Find where the given text appears and provide that cell's center as (X, Y) coordinate. 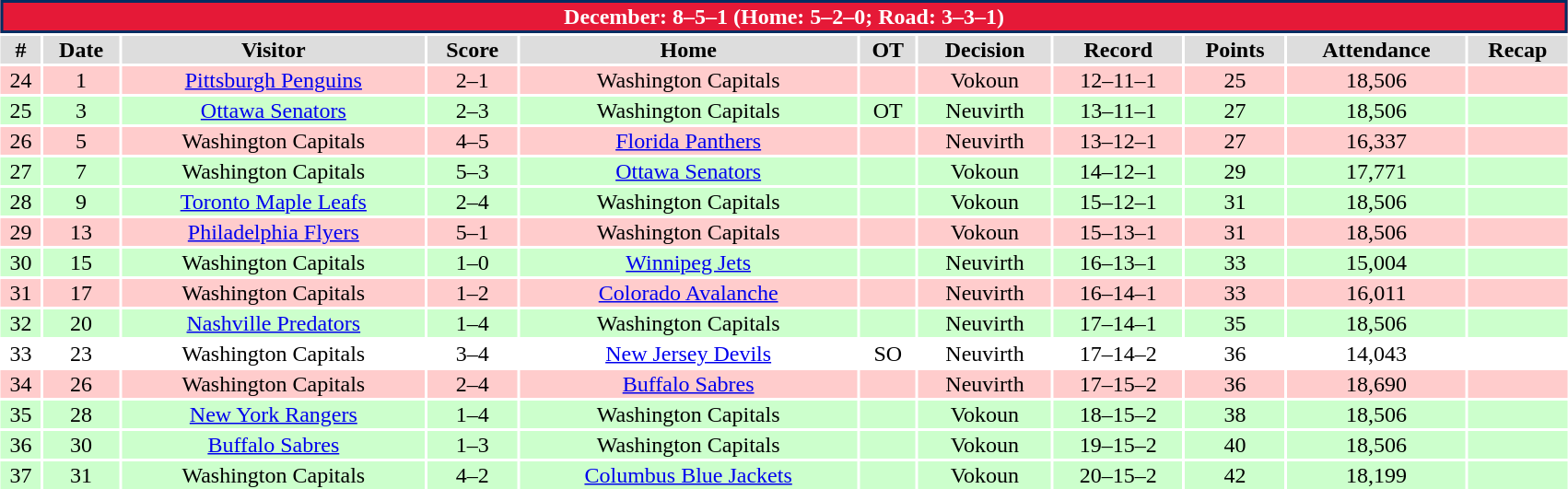
4–5 (473, 141)
23 (81, 354)
7 (81, 171)
20 (81, 323)
2–3 (473, 111)
4–2 (473, 475)
1–2 (473, 293)
Date (81, 50)
SO (888, 354)
15–13–1 (1118, 232)
19–15–2 (1118, 445)
Score (473, 50)
17 (81, 293)
14,043 (1376, 354)
3 (81, 111)
1 (81, 80)
Recap (1518, 50)
17–15–2 (1118, 384)
18,690 (1376, 384)
20–15–2 (1118, 475)
2–1 (473, 80)
38 (1235, 414)
New Jersey Devils (689, 354)
Philadelphia Flyers (274, 232)
13–12–1 (1118, 141)
17,771 (1376, 171)
32 (20, 323)
5 (81, 141)
37 (20, 475)
40 (1235, 445)
Colorado Avalanche (689, 293)
16,011 (1376, 293)
16,337 (1376, 141)
34 (20, 384)
1–3 (473, 445)
15,004 (1376, 262)
13 (81, 232)
Nashville Predators (274, 323)
1–0 (473, 262)
3–4 (473, 354)
24 (20, 80)
New York Rangers (274, 414)
12–11–1 (1118, 80)
16–13–1 (1118, 262)
14–12–1 (1118, 171)
Toronto Maple Leafs (274, 202)
Points (1235, 50)
Record (1118, 50)
Attendance (1376, 50)
18,199 (1376, 475)
5–3 (473, 171)
Pittsburgh Penguins (274, 80)
9 (81, 202)
42 (1235, 475)
18–15–2 (1118, 414)
15–12–1 (1118, 202)
Winnipeg Jets (689, 262)
17–14–1 (1118, 323)
Florida Panthers (689, 141)
16–14–1 (1118, 293)
Home (689, 50)
Visitor (274, 50)
13–11–1 (1118, 111)
# (20, 50)
Decision (985, 50)
17–14–2 (1118, 354)
15 (81, 262)
Columbus Blue Jackets (689, 475)
December: 8–5–1 (Home: 5–2–0; Road: 3–3–1) (784, 17)
5–1 (473, 232)
